Search for the cell housing the specified text and yield its [X, Y] center coordinate. 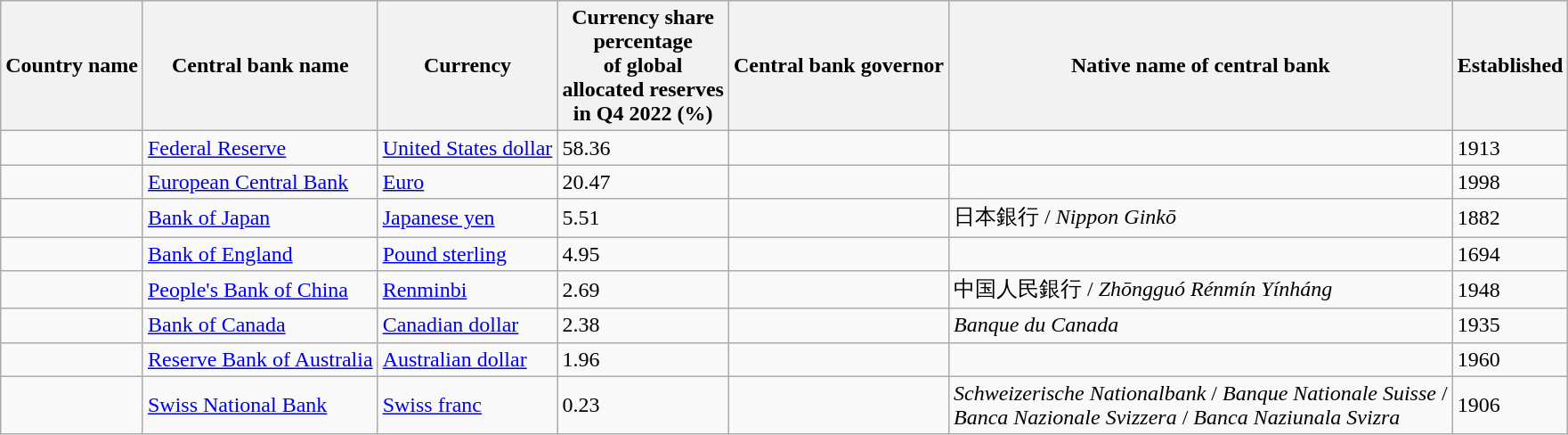
People's Bank of China [260, 291]
4.95 [643, 254]
5.51 [643, 217]
1935 [1510, 325]
1906 [1510, 405]
Banque du Canada [1200, 325]
Established [1510, 66]
1913 [1510, 148]
Federal Reserve [260, 148]
Currency sharepercentageof globalallocated reservesin Q4 2022 (%) [643, 66]
European Central Bank [260, 182]
Renminbi [467, 291]
Swiss franc [467, 405]
Pound sterling [467, 254]
日本銀行 / Nippon Ginkō [1200, 217]
Central bank name [260, 66]
United States dollar [467, 148]
1694 [1510, 254]
20.47 [643, 182]
Japanese yen [467, 217]
0.23 [643, 405]
1998 [1510, 182]
1.96 [643, 359]
1960 [1510, 359]
2.38 [643, 325]
Native name of central bank [1200, 66]
Currency [467, 66]
1882 [1510, 217]
Swiss National Bank [260, 405]
Country name [72, 66]
Bank of Canada [260, 325]
Australian dollar [467, 359]
Schweizerische Nationalbank / Banque Nationale Suisse /Banca Nazionale Svizzera / Banca Naziunala Svizra [1200, 405]
Bank of England [260, 254]
Central bank governor [839, 66]
1948 [1510, 291]
58.36 [643, 148]
Euro [467, 182]
Canadian dollar [467, 325]
Reserve Bank of Australia [260, 359]
中国人民銀行 / Zhōngguó Rénmín Yínháng [1200, 291]
2.69 [643, 291]
Bank of Japan [260, 217]
